Provide the (X, Y) coordinate of the cell's center where the given text is located.  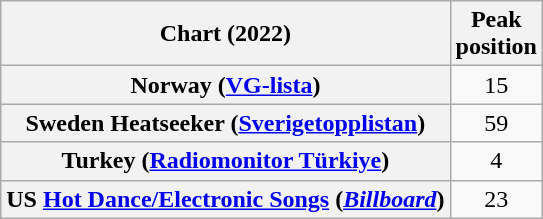
15 (496, 85)
Chart (2022) (226, 34)
Sweden Heatseeker (Sverigetopplistan) (226, 123)
4 (496, 161)
Peakposition (496, 34)
US Hot Dance/Electronic Songs (Billboard) (226, 199)
Norway (VG-lista) (226, 85)
23 (496, 199)
Turkey (Radiomonitor Türkiye) (226, 161)
59 (496, 123)
